Capture the cell that displays the provided text and extract its [x, y] central coordinate. 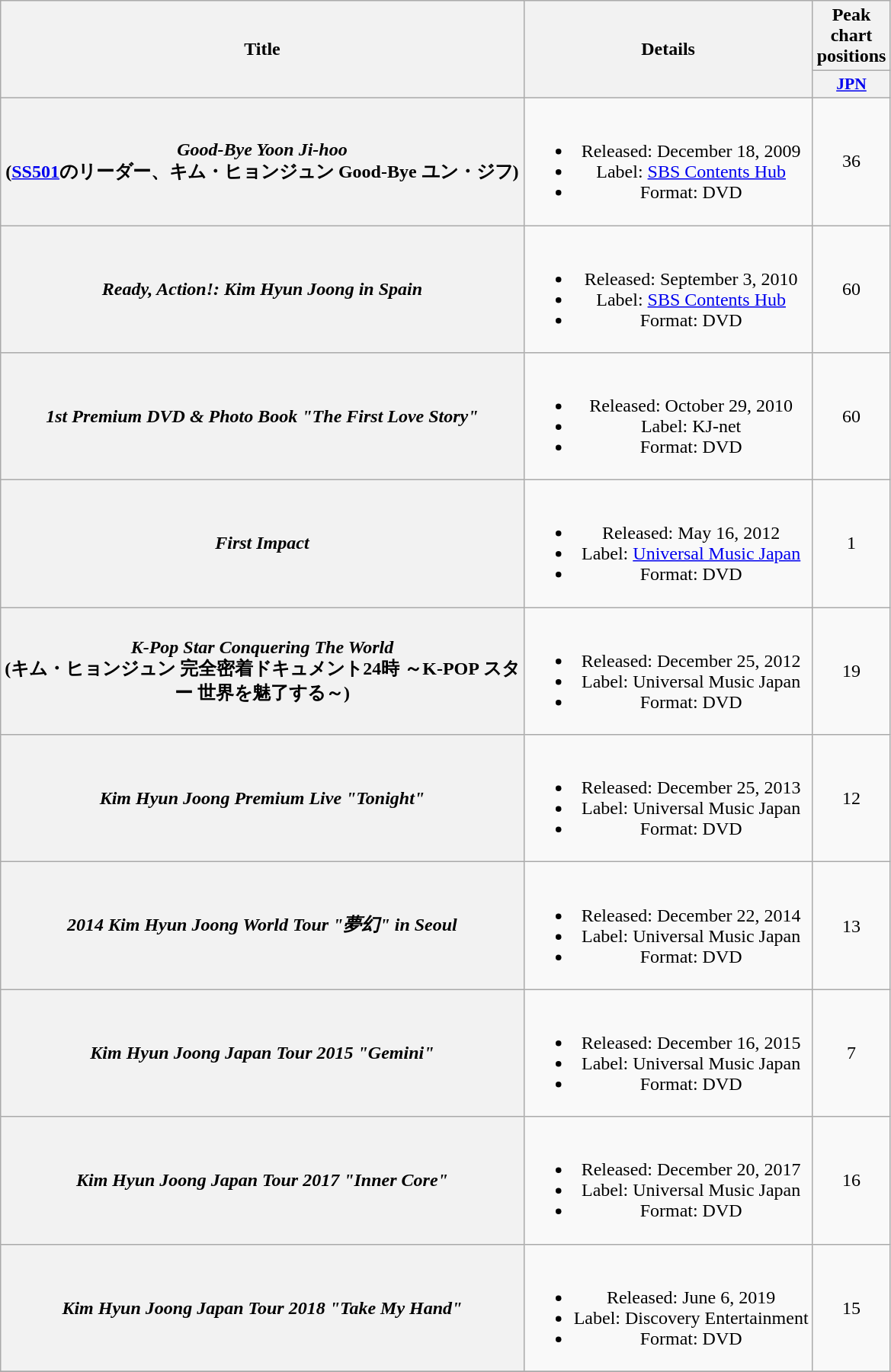
Released: June 6, 2019 Label: Discovery EntertainmentFormat: DVD [668, 1308]
First Impact [262, 544]
7 [851, 1053]
19 [851, 671]
16 [851, 1180]
13 [851, 925]
Kim Hyun Joong Japan Tour 2015 "Gemini" [262, 1053]
Title [262, 50]
Good-Bye Yoon Ji-hoo(SS501のリーダー、キム・ヒョンジュン Good-Bye ユン・ジフ) [262, 162]
Released: December 25, 2013 Label: Universal Music JapanFormat: DVD [668, 799]
Ready, Action!: Kim Hyun Joong in Spain [262, 290]
Released: December 20, 2017 Label: Universal Music JapanFormat: DVD [668, 1180]
Released: December 22, 2014 Label: Universal Music JapanFormat: DVD [668, 925]
Released: December 25, 2012 Label: Universal Music JapanFormat: DVD [668, 671]
2014 Kim Hyun Joong World Tour "夢幻" in Seoul [262, 925]
1st Premium DVD & Photo Book "The First Love Story" [262, 416]
Released: May 16, 2012 Label: Universal Music JapanFormat: DVD [668, 544]
12 [851, 799]
Kim Hyun Joong Premium Live "Tonight" [262, 799]
Peak chartpositions [851, 36]
K-Pop Star Conquering The World(キム・ヒョンジュン 完全密着ドキュメント24時 ～K-POP スター 世界を魅了する～) [262, 671]
Released: September 3, 2010 Label: SBS Contents HubFormat: DVD [668, 290]
JPN [851, 85]
36 [851, 162]
1 [851, 544]
Released: October 29, 2010 Label: KJ-netFormat: DVD [668, 416]
15 [851, 1308]
Released: December 18, 2009 Label: SBS Contents HubFormat: DVD [668, 162]
Kim Hyun Joong Japan Tour 2017 "Inner Core" [262, 1180]
Kim Hyun Joong Japan Tour 2018 "Take My Hand" [262, 1308]
Released: December 16, 2015 Label: Universal Music JapanFormat: DVD [668, 1053]
Details [668, 50]
